Return the [x, y] coordinate for the center point of the cell that contains the specified text.  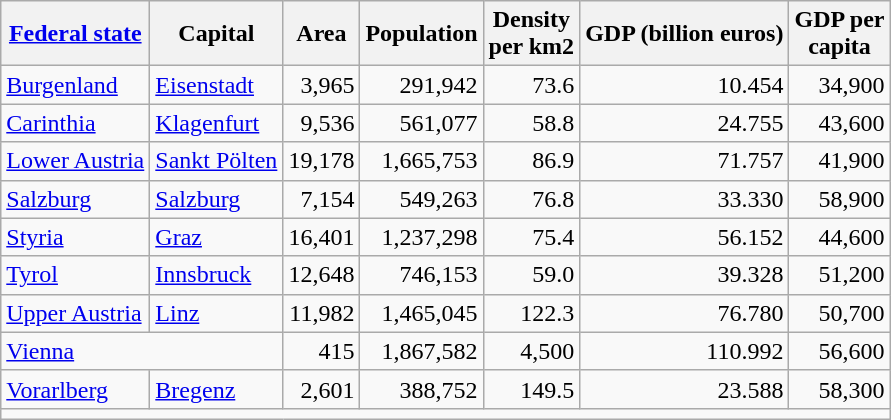
2,601 [322, 389]
4,500 [532, 351]
Vorarlberg [76, 389]
59.0 [532, 275]
7,154 [322, 199]
GDP percapita [840, 34]
561,077 [422, 123]
43,600 [840, 123]
1,465,045 [422, 313]
50,700 [840, 313]
33.330 [684, 199]
Population [422, 34]
Densityper km2 [532, 34]
3,965 [322, 85]
Graz [216, 237]
746,153 [422, 275]
58.8 [532, 123]
58,900 [840, 199]
122.3 [532, 313]
110.992 [684, 351]
291,942 [422, 85]
76.780 [684, 313]
56,600 [840, 351]
51,200 [840, 275]
Eisenstadt [216, 85]
549,263 [422, 199]
Tyrol [76, 275]
Vienna [142, 351]
Klagenfurt [216, 123]
Carinthia [76, 123]
388,752 [422, 389]
Federal state [76, 34]
41,900 [840, 161]
39.328 [684, 275]
76.8 [532, 199]
58,300 [840, 389]
1,237,298 [422, 237]
Innsbruck [216, 275]
12,648 [322, 275]
Linz [216, 313]
75.4 [532, 237]
Lower Austria [76, 161]
415 [322, 351]
16,401 [322, 237]
19,178 [322, 161]
1,867,582 [422, 351]
Area [322, 34]
Sankt Pölten [216, 161]
73.6 [532, 85]
Burgenland [76, 85]
23.588 [684, 389]
44,600 [840, 237]
9,536 [322, 123]
Styria [76, 237]
10.454 [684, 85]
1,665,753 [422, 161]
86.9 [532, 161]
24.755 [684, 123]
Upper Austria [76, 313]
GDP (billion euros) [684, 34]
Bregenz [216, 389]
34,900 [840, 85]
71.757 [684, 161]
11,982 [322, 313]
Capital [216, 34]
149.5 [532, 389]
56.152 [684, 237]
